Find where the given text appears and provide that cell's center as (x, y) coordinate. 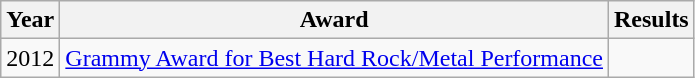
2012 (30, 58)
Year (30, 20)
Results (652, 20)
Grammy Award for Best Hard Rock/Metal Performance (334, 58)
Award (334, 20)
